Locate the cell with the specified text and output its (X, Y) center coordinate. 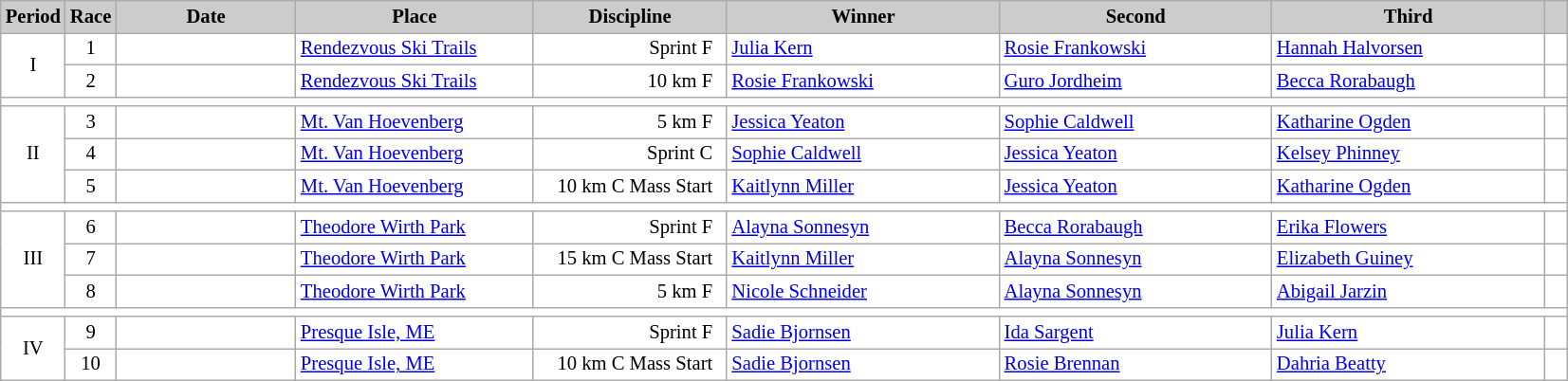
IV (33, 349)
Hannah Halvorsen (1408, 48)
Kelsey Phinney (1408, 154)
3 (91, 122)
Sprint C (630, 154)
Guro Jordheim (1136, 81)
8 (91, 291)
1 (91, 48)
Abigail Jarzin (1408, 291)
6 (91, 227)
Place (415, 16)
Dahria Beatty (1408, 364)
III (33, 258)
Erika Flowers (1408, 227)
Period (33, 16)
Winner (863, 16)
Discipline (630, 16)
Ida Sargent (1136, 333)
Race (91, 16)
Rosie Brennan (1136, 364)
Third (1408, 16)
Elizabeth Guiney (1408, 259)
9 (91, 333)
Second (1136, 16)
7 (91, 259)
10 (91, 364)
5 (91, 186)
15 km C Mass Start (630, 259)
4 (91, 154)
II (33, 154)
Nicole Schneider (863, 291)
I (33, 64)
2 (91, 81)
10 km F (630, 81)
Date (206, 16)
